Output the (X, Y) coordinate of the center of the cell containing the given text.  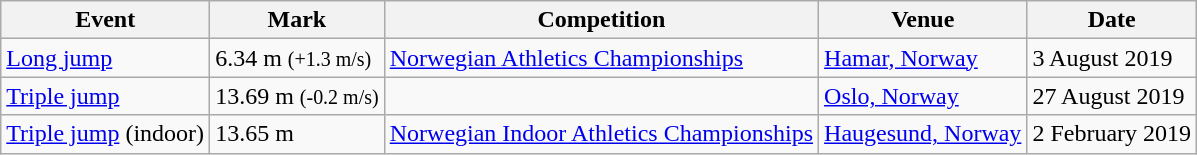
13.69 m (-0.2 m/s) (298, 96)
Venue (923, 20)
13.65 m (298, 134)
2 February 2019 (1112, 134)
Date (1112, 20)
Long jump (106, 58)
27 August 2019 (1112, 96)
Oslo, Norway (923, 96)
Hamar, Norway (923, 58)
Norwegian Athletics Championships (601, 58)
Mark (298, 20)
3 August 2019 (1112, 58)
Haugesund, Norway (923, 134)
Competition (601, 20)
Triple jump (indoor) (106, 134)
Triple jump (106, 96)
Norwegian Indoor Athletics Championships (601, 134)
Event (106, 20)
6.34 m (+1.3 m/s) (298, 58)
